Capture the cell that displays the provided text and extract its (X, Y) central coordinate. 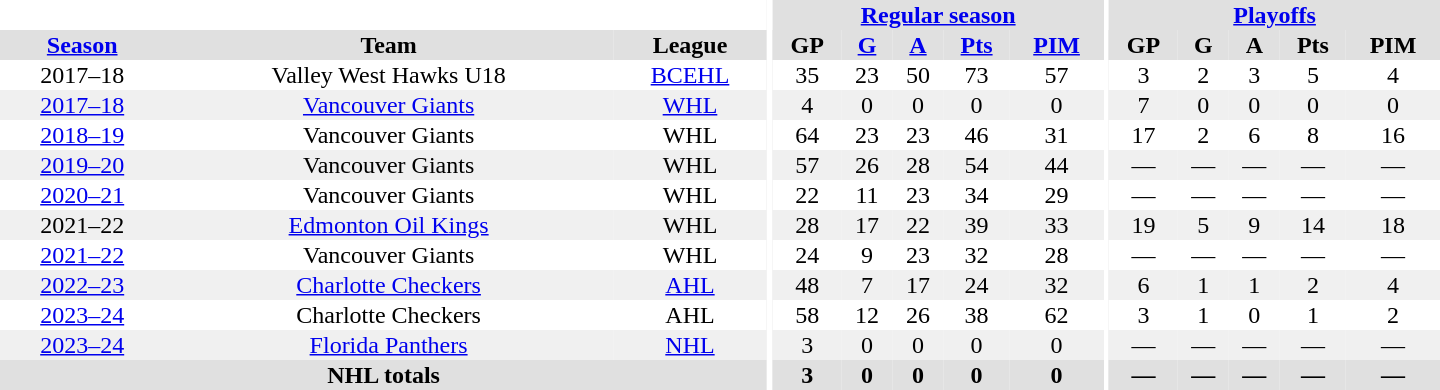
19 (1144, 225)
44 (1057, 165)
54 (977, 165)
Season (82, 45)
Florida Panthers (388, 345)
34 (977, 195)
League (690, 45)
11 (866, 195)
Regular season (938, 15)
2018–19 (82, 135)
16 (1393, 135)
Valley West Hawks U18 (388, 75)
12 (866, 315)
35 (808, 75)
14 (1313, 225)
31 (1057, 135)
46 (977, 135)
NHL (690, 345)
39 (977, 225)
2022–23 (82, 285)
33 (1057, 225)
BCEHL (690, 75)
2020–21 (82, 195)
18 (1393, 225)
48 (808, 285)
50 (918, 75)
58 (808, 315)
2019–20 (82, 165)
62 (1057, 315)
8 (1313, 135)
Team (388, 45)
Edmonton Oil Kings (388, 225)
38 (977, 315)
73 (977, 75)
29 (1057, 195)
64 (808, 135)
NHL totals (384, 375)
Playoffs (1274, 15)
